Search for the cell housing the specified text and yield its [X, Y] center coordinate. 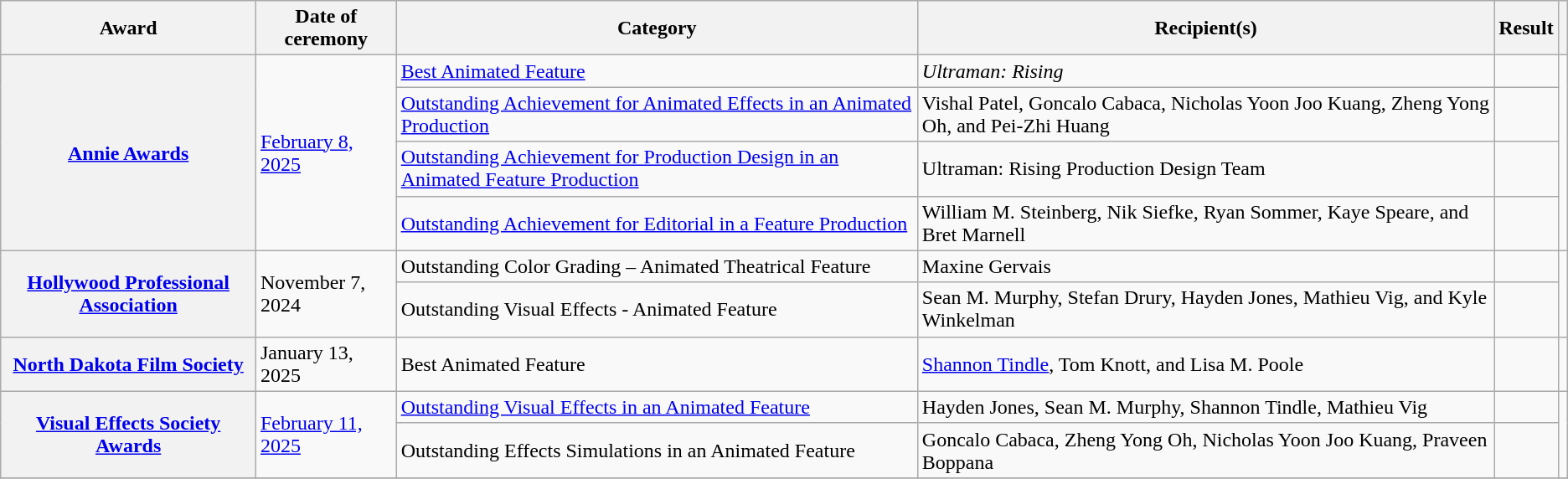
Annie Awards [129, 152]
Recipient(s) [1205, 28]
Hollywood Professional Association [129, 293]
February 8, 2025 [326, 152]
North Dakota Film Society [129, 363]
Award [129, 28]
Outstanding Achievement for Production Design in an Animated Feature Production [657, 169]
November 7, 2024 [326, 293]
Ultraman: Rising Production Design Team [1205, 169]
William M. Steinberg, Nik Siefke, Ryan Sommer, Kaye Speare, and Bret Marnell [1205, 223]
Outstanding Effects Simulations in an Animated Feature [657, 451]
Visual Effects Society Awards [129, 434]
Outstanding Color Grading – Animated Theatrical Feature [657, 266]
January 13, 2025 [326, 363]
Date of ceremony [326, 28]
Goncalo Cabaca, Zheng Yong Oh, Nicholas Yoon Joo Kuang, Praveen Boppana [1205, 451]
Outstanding Achievement for Editorial in a Feature Production [657, 223]
Hayden Jones, Sean M. Murphy, Shannon Tindle, Mathieu Vig [1205, 407]
Outstanding Visual Effects - Animated Feature [657, 310]
Sean M. Murphy, Stefan Drury, Hayden Jones, Mathieu Vig, and Kyle Winkelman [1205, 310]
Outstanding Visual Effects in an Animated Feature [657, 407]
Category [657, 28]
Outstanding Achievement for Animated Effects in an Animated Production [657, 114]
Shannon Tindle, Tom Knott, and Lisa M. Poole [1205, 363]
Result [1526, 28]
Maxine Gervais [1205, 266]
Vishal Patel, Goncalo Cabaca, Nicholas Yoon Joo Kuang, Zheng Yong Oh, and Pei-Zhi Huang [1205, 114]
February 11, 2025 [326, 434]
Ultraman: Rising [1205, 71]
